Provide the (X, Y) coordinate of the cell's center where the given text is located.  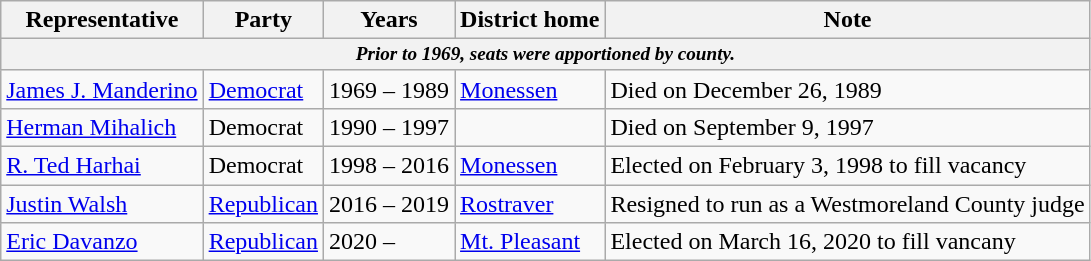
Justin Walsh (102, 204)
1990 – 1997 (388, 128)
Mt. Pleasant (530, 242)
2016 – 2019 (388, 204)
Representative (102, 20)
District home (530, 20)
Elected on February 3, 1998 to fill vacancy (848, 166)
R. Ted Harhai (102, 166)
1969 – 1989 (388, 89)
Herman Mihalich (102, 128)
Party (263, 20)
Resigned to run as a Westmoreland County judge (848, 204)
Prior to 1969, seats were apportioned by county. (546, 55)
Died on December 26, 1989 (848, 89)
Years (388, 20)
Elected on March 16, 2020 to fill vancany (848, 242)
Eric Davanzo (102, 242)
Note (848, 20)
Died on September 9, 1997 (848, 128)
James J. Manderino (102, 89)
1998 – 2016 (388, 166)
Rostraver (530, 204)
2020 – (388, 242)
